Capture the cell that displays the provided text and extract its [X, Y] central coordinate. 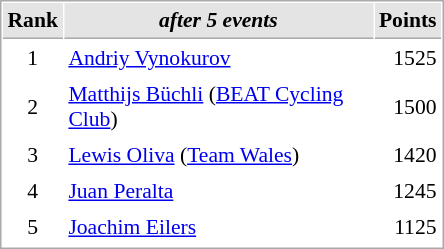
1500 [408, 106]
after 5 events [218, 21]
4 [32, 191]
3 [32, 155]
1245 [408, 191]
Lewis Oliva (Team Wales) [218, 155]
Matthijs Büchli (BEAT Cycling Club) [218, 106]
Joachim Eilers [218, 227]
Rank [32, 21]
Andriy Vynokurov [218, 57]
2 [32, 106]
1125 [408, 227]
1 [32, 57]
Juan Peralta [218, 191]
1420 [408, 155]
5 [32, 227]
Points [408, 21]
1525 [408, 57]
